Identify which cell holds the provided text, then report its [X, Y] central coordinate. 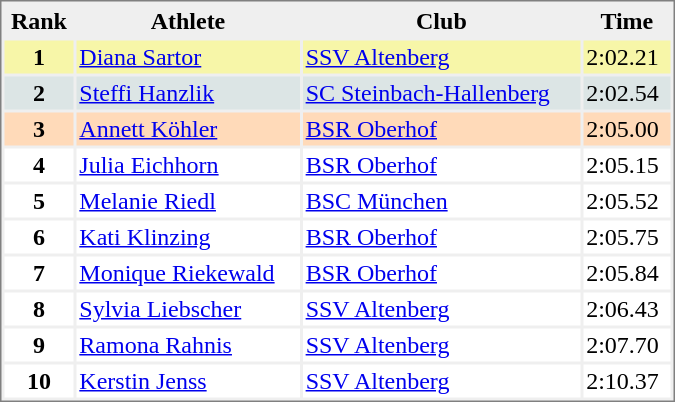
Monique Riekewald [188, 272]
BSC München [442, 200]
Steffi Hanzlik [188, 92]
2:02.21 [626, 56]
4 [38, 164]
Time [626, 20]
2:05.00 [626, 128]
2:05.84 [626, 272]
Julia Eichhorn [188, 164]
2:05.15 [626, 164]
3 [38, 128]
10 [38, 380]
Rank [38, 20]
Athlete [188, 20]
1 [38, 56]
2 [38, 92]
2:05.52 [626, 200]
5 [38, 200]
Diana Sartor [188, 56]
Sylvia Liebscher [188, 308]
2:02.54 [626, 92]
6 [38, 236]
Ramona Rahnis [188, 344]
SC Steinbach-Hallenberg [442, 92]
Melanie Riedl [188, 200]
Annett Köhler [188, 128]
2:10.37 [626, 380]
7 [38, 272]
2:07.70 [626, 344]
9 [38, 344]
8 [38, 308]
Club [442, 20]
Kati Klinzing [188, 236]
Kerstin Jenss [188, 380]
2:05.75 [626, 236]
2:06.43 [626, 308]
